From the cell containing the given text, extract its center point as [X, Y] coordinate. 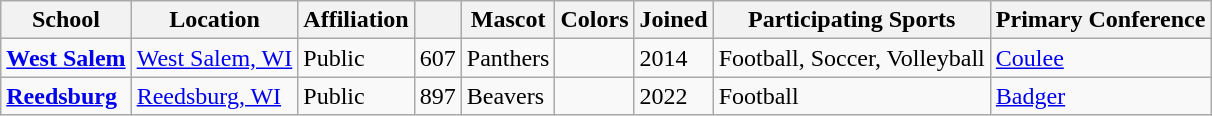
Football [852, 96]
2022 [674, 96]
Colors [594, 20]
2014 [674, 58]
Panthers [508, 58]
West Salem [66, 58]
Reedsburg [66, 96]
Affiliation [356, 20]
Beavers [508, 96]
Reedsburg, WI [214, 96]
Location [214, 20]
West Salem, WI [214, 58]
School [66, 20]
Joined [674, 20]
Mascot [508, 20]
Participating Sports [852, 20]
Coulee [1100, 58]
Primary Conference [1100, 20]
607 [438, 58]
Football, Soccer, Volleyball [852, 58]
897 [438, 96]
Badger [1100, 96]
